Scan for the cell matching the given text and deliver its [x, y] coordinate at center. 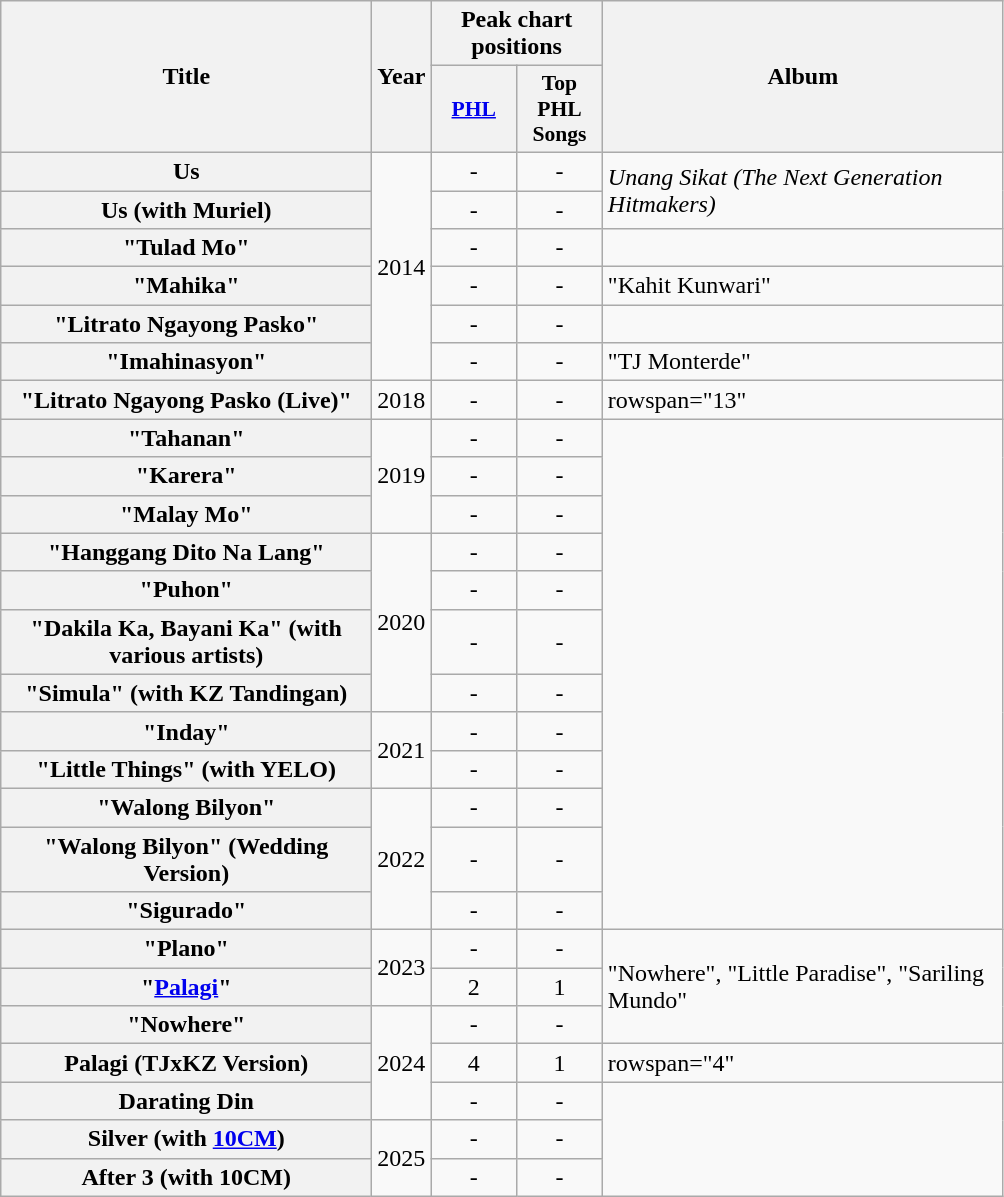
2020 [402, 622]
"Simula" (with KZ Tandingan) [186, 693]
2024 [402, 1063]
"TJ Monterde" [802, 362]
"Tulad Mo" [186, 248]
"Kahit Kunwari" [802, 286]
"Imahinasyon" [186, 362]
Palagi (TJxKZ Version) [186, 1063]
"Dakila Ka, Bayani Ka" (with various artists) [186, 642]
"Inday" [186, 731]
"Nowhere" [186, 1025]
"Plano" [186, 949]
"Karera" [186, 476]
rowspan="13" [802, 400]
Us (with Muriel) [186, 209]
2019 [402, 476]
PHL [474, 110]
2022 [402, 858]
Unang Sikat (The Next Generation Hitmakers) [802, 190]
Us [186, 171]
"Nowhere", "Little Paradise", "Sariling Mundo" [802, 987]
"Mahika" [186, 286]
Peak chart positions [516, 34]
2 [474, 987]
"Puhon" [186, 590]
"Palagi" [186, 987]
"Malay Mo" [186, 514]
"Little Things" (with YELO) [186, 769]
2023 [402, 968]
"Walong Bilyon" (Wedding Version) [186, 858]
"Sigurado" [186, 911]
2018 [402, 400]
Top PHL Songs [560, 110]
Darating Din [186, 1101]
"Litrato Ngayong Pasko" [186, 324]
2014 [402, 266]
"Hanggang Dito Na Lang" [186, 552]
Year [402, 77]
"Walong Bilyon" [186, 807]
"Tahanan" [186, 438]
2021 [402, 750]
Title [186, 77]
After 3 (with 10CM) [186, 1177]
rowspan="4" [802, 1063]
"Litrato Ngayong Pasko (Live)" [186, 400]
2025 [402, 1158]
Silver (with 10CM) [186, 1139]
4 [474, 1063]
Album [802, 77]
